Output the [x, y] coordinate of the center of the cell containing the given text.  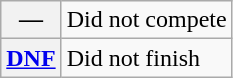
DNF [31, 58]
— [31, 20]
Did not compete [146, 20]
Did not finish [146, 58]
